Pinpoint the cell where the given text exists, returning its [X, Y] midpoint coordinate. 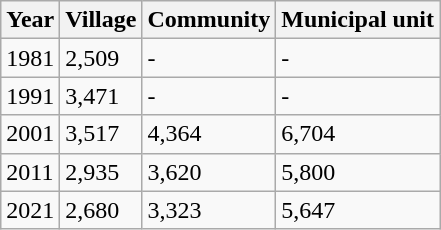
Community [209, 20]
3,620 [209, 172]
3,323 [209, 210]
Year [30, 20]
2,935 [101, 172]
4,364 [209, 134]
3,517 [101, 134]
2,680 [101, 210]
5,647 [358, 210]
6,704 [358, 134]
1981 [30, 58]
5,800 [358, 172]
Municipal unit [358, 20]
2011 [30, 172]
1991 [30, 96]
3,471 [101, 96]
Village [101, 20]
2021 [30, 210]
2001 [30, 134]
2,509 [101, 58]
